Identify which cell holds the provided text, then report its (x, y) central coordinate. 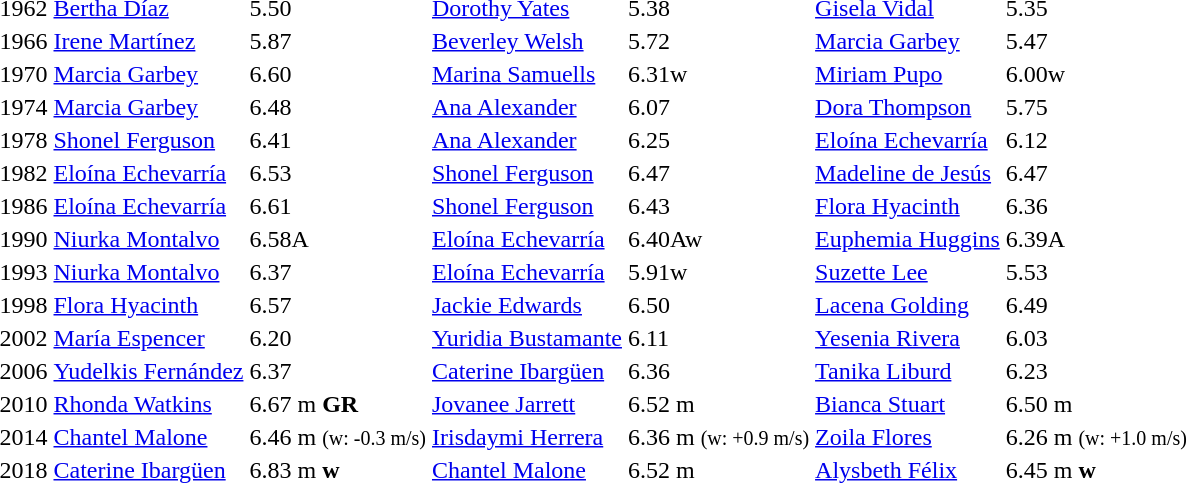
Caterine Ibargüen (526, 371)
Euphemia Huggins (908, 239)
6.43 (718, 206)
6.36 m (w: +0.9 m/s) (718, 437)
6.58A (338, 239)
5.91w (718, 272)
6.67 m GR (338, 404)
6.48 (338, 107)
Irisdaymi Herrera (526, 437)
Chantel Malone (148, 437)
6.50 (718, 305)
6.52 m (718, 404)
5.87 (338, 41)
Marina Samuells (526, 74)
6.11 (718, 338)
Lacena Golding (908, 305)
6.31w (718, 74)
6.41 (338, 140)
6.61 (338, 206)
6.25 (718, 140)
Suzette Lee (908, 272)
Yuridia Bustamante (526, 338)
6.36 (718, 371)
6.53 (338, 173)
Jackie Edwards (526, 305)
Jovanee Jarrett (526, 404)
Tanika Liburd (908, 371)
6.47 (718, 173)
Madeline de Jesús (908, 173)
Dora Thompson (908, 107)
6.46 m (w: -0.3 m/s) (338, 437)
6.07 (718, 107)
Irene Martínez (148, 41)
Bianca Stuart (908, 404)
María Espencer (148, 338)
6.40Aw (718, 239)
6.20 (338, 338)
5.72 (718, 41)
Zoila Flores (908, 437)
Beverley Welsh (526, 41)
Yesenia Rivera (908, 338)
Miriam Pupo (908, 74)
6.60 (338, 74)
Yudelkis Fernández (148, 371)
Rhonda Watkins (148, 404)
6.57 (338, 305)
